Extract the [x, y] coordinate from the center of the cell holding the provided text.  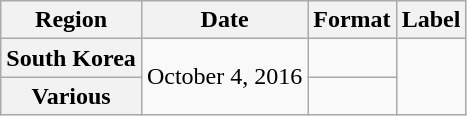
South Korea [72, 58]
October 4, 2016 [224, 77]
Format [352, 20]
Label [431, 20]
Various [72, 96]
Region [72, 20]
Date [224, 20]
